Detect which cell encompasses the target text, then output its [X, Y] center coordinate. 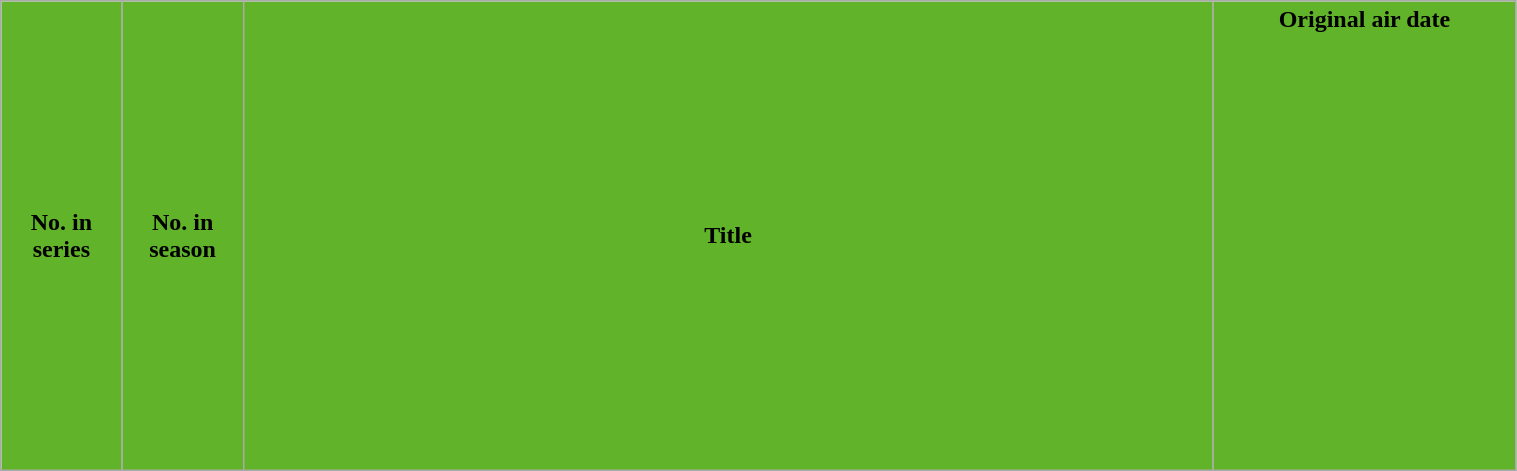
Title [728, 236]
No. inseason [182, 236]
No. inseries [62, 236]
Original air date [1364, 236]
